Capture the cell that displays the provided text and extract its [x, y] central coordinate. 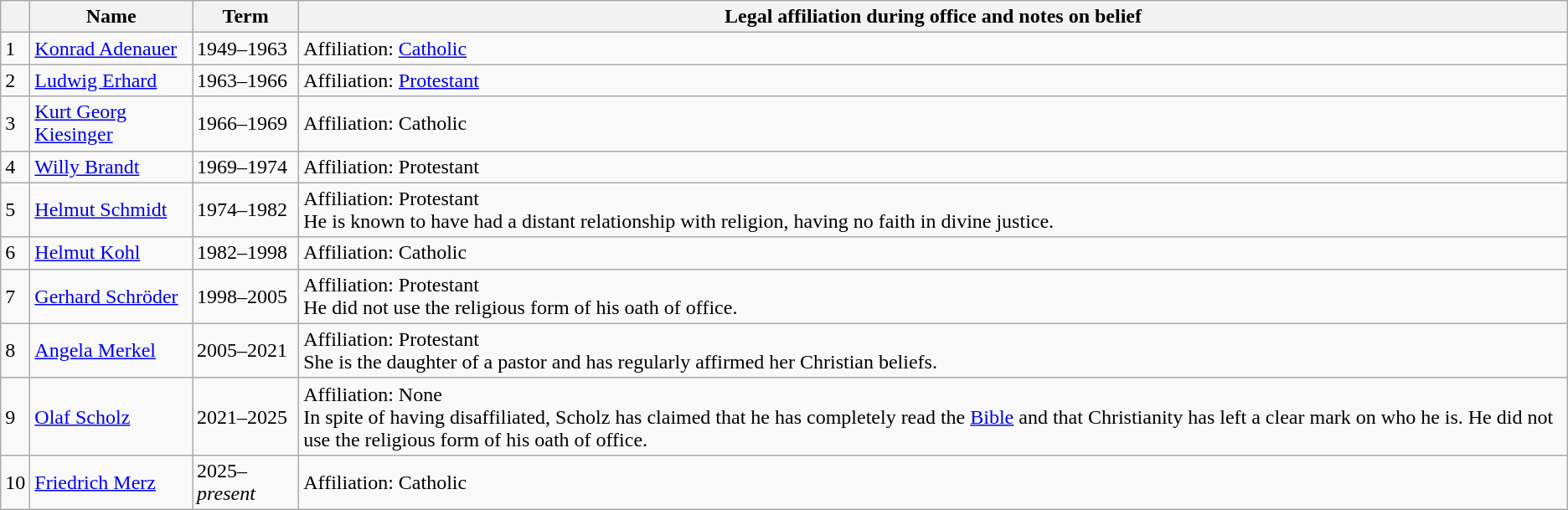
Kurt Georg Kiesinger [111, 124]
3 [15, 124]
9 [15, 416]
Name [111, 17]
5 [15, 209]
Olaf Scholz [111, 416]
1949–1963 [246, 49]
4 [15, 167]
1963–1966 [246, 80]
1966–1969 [246, 124]
Friedrich Merz [111, 482]
7 [15, 296]
1974–1982 [246, 209]
2005–2021 [246, 350]
Gerhard Schröder [111, 296]
8 [15, 350]
Helmut Kohl [111, 253]
Helmut Schmidt [111, 209]
6 [15, 253]
Willy Brandt [111, 167]
Ludwig Erhard [111, 80]
1 [15, 49]
1998–2005 [246, 296]
2021–2025 [246, 416]
10 [15, 482]
Affiliation: ProtestantHe is known to have had a distant relationship with religion, having no faith in divine justice. [933, 209]
Term [246, 17]
Affiliation: ProtestantHe did not use the religious form of his oath of office. [933, 296]
Legal affiliation during office and notes on belief [933, 17]
1982–1998 [246, 253]
2 [15, 80]
Angela Merkel [111, 350]
Affiliation: ProtestantShe is the daughter of a pastor and has regularly affirmed her Christian beliefs. [933, 350]
Konrad Adenauer [111, 49]
1969–1974 [246, 167]
2025–present [246, 482]
